Capture the cell that displays the provided text and extract its (x, y) central coordinate. 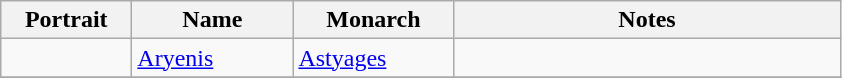
Aryenis (212, 58)
Monarch (374, 20)
Notes (647, 20)
Portrait (66, 20)
Name (212, 20)
Astyages (374, 58)
